Locate the cell with the specified text and output its [X, Y] center coordinate. 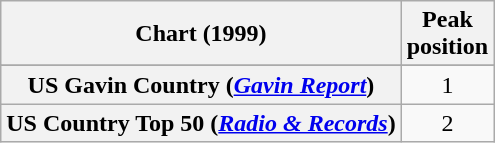
US Country Top 50 (Radio & Records) [201, 123]
2 [447, 123]
Chart (1999) [201, 34]
Peakposition [447, 34]
US Gavin Country (Gavin Report) [201, 85]
1 [447, 85]
